Scan for the cell matching the given text and deliver its (x, y) coordinate at center. 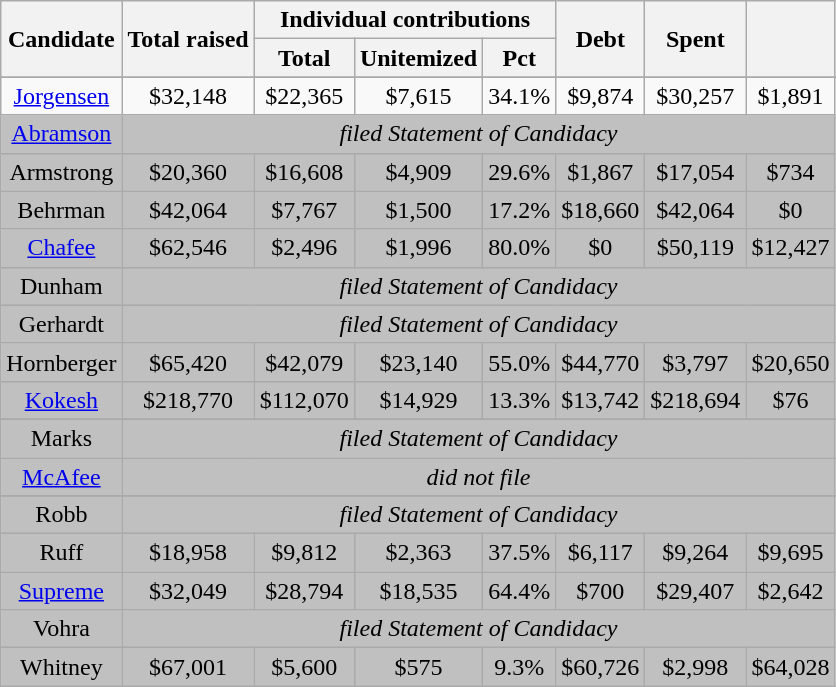
$4,909 (418, 172)
$218,770 (188, 400)
17.2% (520, 210)
Jorgensen (62, 96)
Behrman (62, 210)
$2,363 (418, 553)
Armstrong (62, 172)
37.5% (520, 553)
Unitemized (418, 58)
Ruff (62, 553)
$1,500 (418, 210)
$65,420 (188, 362)
64.4% (520, 591)
13.3% (520, 400)
Total (304, 58)
$50,119 (696, 248)
$2,496 (304, 248)
$67,001 (188, 667)
$7,615 (418, 96)
$42,079 (304, 362)
$9,874 (600, 96)
80.0% (520, 248)
29.6% (520, 172)
$6,117 (600, 553)
Vohra (62, 629)
$575 (418, 667)
$76 (790, 400)
Spent (696, 39)
$18,958 (188, 553)
$20,650 (790, 362)
$29,407 (696, 591)
$734 (790, 172)
Marks (62, 438)
Total raised (188, 39)
$23,140 (418, 362)
Debt (600, 39)
$2,998 (696, 667)
55.0% (520, 362)
$17,054 (696, 172)
Dunham (62, 286)
Supreme (62, 591)
$5,600 (304, 667)
$14,929 (418, 400)
$9,695 (790, 553)
$1,996 (418, 248)
$28,794 (304, 591)
$9,812 (304, 553)
$12,427 (790, 248)
$30,257 (696, 96)
$2,642 (790, 591)
$18,535 (418, 591)
$16,608 (304, 172)
$62,546 (188, 248)
Whitney (62, 667)
Chafee (62, 248)
Abramson (62, 134)
Individual contributions (405, 20)
Kokesh (62, 400)
$32,148 (188, 96)
$218,694 (696, 400)
McAfee (62, 477)
Robb (62, 515)
Hornberger (62, 362)
$700 (600, 591)
$60,726 (600, 667)
$1,891 (790, 96)
Gerhardt (62, 324)
Candidate (62, 39)
$112,070 (304, 400)
$9,264 (696, 553)
$18,660 (600, 210)
$20,360 (188, 172)
did not file (478, 477)
$7,767 (304, 210)
$32,049 (188, 591)
$44,770 (600, 362)
$3,797 (696, 362)
$64,028 (790, 667)
$1,867 (600, 172)
9.3% (520, 667)
Pct (520, 58)
34.1% (520, 96)
$13,742 (600, 400)
$22,365 (304, 96)
